Search for the cell housing the specified text and yield its [x, y] center coordinate. 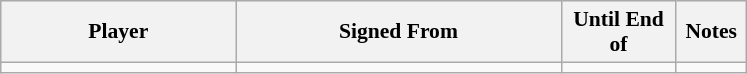
Until End of [618, 32]
Notes [711, 32]
Player [118, 32]
Signed From [398, 32]
